Provide the [X, Y] coordinate of the cell's center where the given text is located.  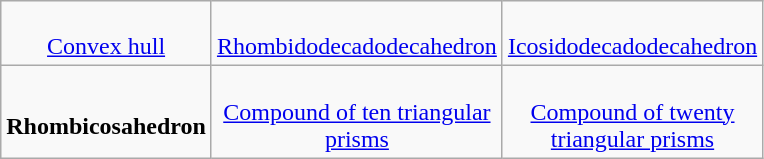
Convex hull [106, 34]
Compound of ten triangular prisms [356, 112]
Compound of twenty triangular prisms [632, 112]
Rhombidodecadodecahedron [356, 34]
Rhombicosahedron [106, 112]
Icosidodecadodecahedron [632, 34]
